Locate the cell with the specified text and output its (X, Y) center coordinate. 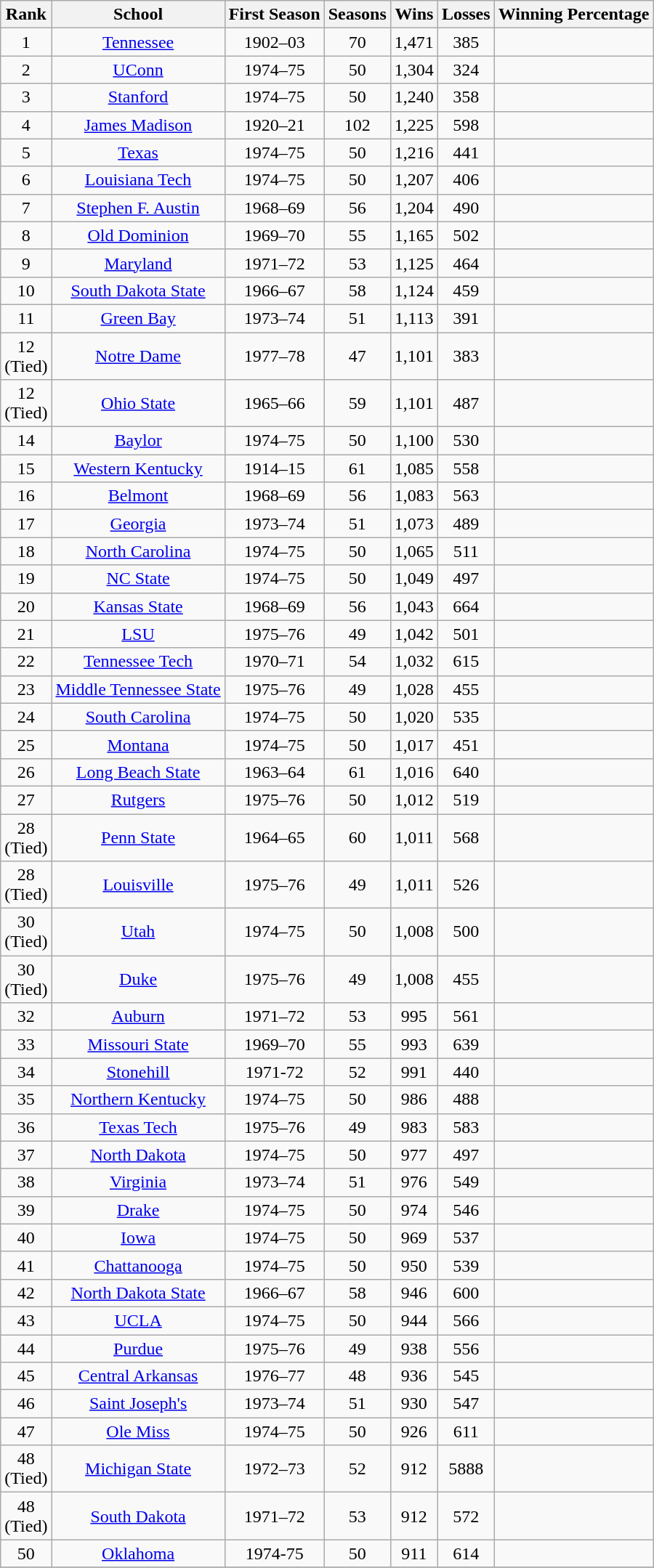
23 (26, 689)
Rank (26, 15)
38 (26, 1182)
1,216 (414, 153)
1971-72 (275, 1072)
Maryland (138, 263)
1,204 (414, 208)
Purdue (138, 1349)
1,124 (414, 291)
986 (414, 1100)
Texas (138, 153)
1970–71 (275, 662)
South Dakota (138, 1516)
1976–77 (275, 1376)
Northern Kentucky (138, 1100)
North Dakota State (138, 1293)
611 (466, 1431)
566 (466, 1320)
459 (466, 291)
Utah (138, 933)
4 (26, 125)
489 (466, 524)
1920–21 (275, 125)
Drake (138, 1210)
614 (466, 1553)
16 (26, 496)
976 (414, 1182)
8 (26, 235)
Louisville (138, 885)
1,042 (414, 634)
1,065 (414, 551)
Tennessee Tech (138, 662)
911 (414, 1553)
537 (466, 1238)
44 (26, 1349)
535 (466, 717)
546 (466, 1210)
598 (466, 125)
Duke (138, 979)
487 (466, 404)
1,017 (414, 744)
14 (26, 441)
1,083 (414, 496)
500 (466, 933)
1,113 (414, 318)
561 (466, 1017)
572 (466, 1516)
Virginia (138, 1182)
1,207 (414, 180)
1,032 (414, 662)
Stonehill (138, 1072)
7 (26, 208)
464 (466, 263)
School (138, 15)
991 (414, 1072)
Chattanooga (138, 1265)
Rutgers (138, 800)
946 (414, 1293)
1,240 (414, 97)
Stephen F. Austin (138, 208)
1974-75 (275, 1553)
1,020 (414, 717)
950 (414, 1265)
2 (26, 70)
1,165 (414, 235)
583 (466, 1127)
25 (26, 744)
526 (466, 885)
Louisiana Tech (138, 180)
640 (466, 772)
983 (414, 1127)
1,073 (414, 524)
Saint Joseph's (138, 1404)
501 (466, 634)
42 (26, 1293)
Stanford (138, 97)
440 (466, 1072)
18 (26, 551)
40 (26, 1238)
46 (26, 1404)
LSU (138, 634)
Oklahoma (138, 1553)
993 (414, 1044)
22 (26, 662)
Iowa (138, 1238)
1,125 (414, 263)
1,012 (414, 800)
664 (466, 606)
1,100 (414, 441)
70 (358, 42)
549 (466, 1182)
59 (358, 404)
24 (26, 717)
Georgia (138, 524)
43 (26, 1320)
UCLA (138, 1320)
1,225 (414, 125)
1 (26, 42)
1965–66 (275, 404)
South Dakota State (138, 291)
9 (26, 263)
969 (414, 1238)
Old Dominion (138, 235)
385 (466, 42)
NC State (138, 579)
Texas Tech (138, 1127)
First Season (275, 15)
Middle Tennessee State (138, 689)
11 (26, 318)
Belmont (138, 496)
1,016 (414, 772)
1964–65 (275, 837)
Long Beach State (138, 772)
639 (466, 1044)
563 (466, 496)
1,304 (414, 70)
41 (26, 1265)
530 (466, 441)
37 (26, 1155)
539 (466, 1265)
39 (26, 1210)
3 (26, 97)
Losses (466, 15)
Seasons (358, 15)
45 (26, 1376)
Kansas State (138, 606)
383 (466, 356)
Penn State (138, 837)
1,471 (414, 42)
558 (466, 468)
Green Bay (138, 318)
34 (26, 1072)
545 (466, 1376)
Central Arkansas (138, 1376)
547 (466, 1404)
102 (358, 125)
502 (466, 235)
17 (26, 524)
930 (414, 1404)
441 (466, 153)
358 (466, 97)
Notre Dame (138, 356)
938 (414, 1349)
1,085 (414, 468)
391 (466, 318)
21 (26, 634)
54 (358, 662)
36 (26, 1127)
Winning Percentage (574, 15)
1,049 (414, 579)
556 (466, 1349)
1,028 (414, 689)
1902–03 (275, 42)
511 (466, 551)
490 (466, 208)
33 (26, 1044)
6 (26, 180)
10 (26, 291)
977 (414, 1155)
1977–78 (275, 356)
35 (26, 1100)
North Carolina (138, 551)
32 (26, 1017)
944 (414, 1320)
1963–64 (275, 772)
15 (26, 468)
519 (466, 800)
926 (414, 1431)
5888 (466, 1469)
995 (414, 1017)
974 (414, 1210)
936 (414, 1376)
North Dakota (138, 1155)
19 (26, 579)
UConn (138, 70)
Michigan State (138, 1469)
Tennessee (138, 42)
451 (466, 744)
James Madison (138, 125)
Auburn (138, 1017)
Ohio State (138, 404)
Missouri State (138, 1044)
Wins (414, 15)
South Carolina (138, 717)
1914–15 (275, 468)
406 (466, 180)
Western Kentucky (138, 468)
324 (466, 70)
48 (358, 1376)
26 (26, 772)
1972–73 (275, 1469)
1,043 (414, 606)
60 (358, 837)
20 (26, 606)
615 (466, 662)
Ole Miss (138, 1431)
Montana (138, 744)
600 (466, 1293)
488 (466, 1100)
568 (466, 837)
5 (26, 153)
Baylor (138, 441)
27 (26, 800)
